Locate the cell with the specified text and output its [X, Y] center coordinate. 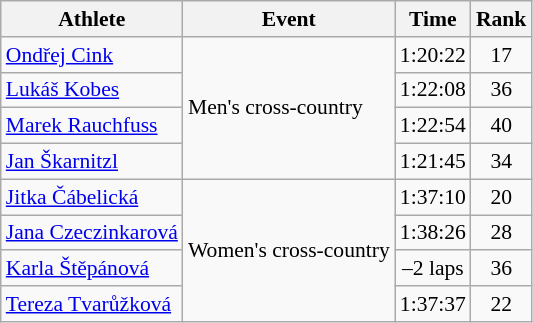
40 [502, 126]
Jitka Čábelická [92, 197]
Rank [502, 19]
1:38:26 [433, 233]
Women's cross-country [289, 250]
1:37:10 [433, 197]
Marek Rauchfuss [92, 126]
20 [502, 197]
Ondřej Cink [92, 55]
17 [502, 55]
Men's cross-country [289, 108]
1:20:22 [433, 55]
Athlete [92, 19]
–2 laps [433, 269]
1:37:37 [433, 304]
28 [502, 233]
1:22:08 [433, 90]
Tereza Tvarůžková [92, 304]
1:22:54 [433, 126]
34 [502, 162]
Jan Škarnitzl [92, 162]
Jana Czeczinkarová [92, 233]
Karla Štěpánová [92, 269]
Lukáš Kobes [92, 90]
1:21:45 [433, 162]
Time [433, 19]
22 [502, 304]
Event [289, 19]
